Determine the [X, Y] coordinate at the center of the cell enclosing the given text.  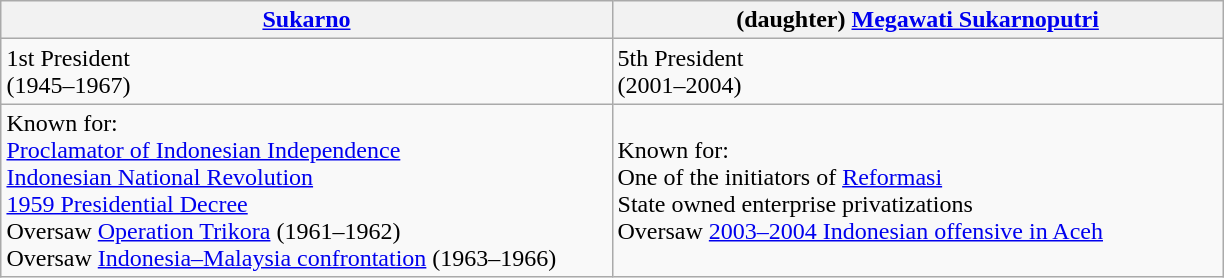
5th President(2001–2004) [918, 72]
1st President(1945–1967) [306, 72]
(daughter) Megawati Sukarnoputri [918, 20]
Known for:One of the initiators of ReformasiState owned enterprise privatizationsOversaw 2003–2004 Indonesian offensive in Aceh [918, 190]
Sukarno [306, 20]
